Find where the given text appears and provide that cell's center as (X, Y) coordinate. 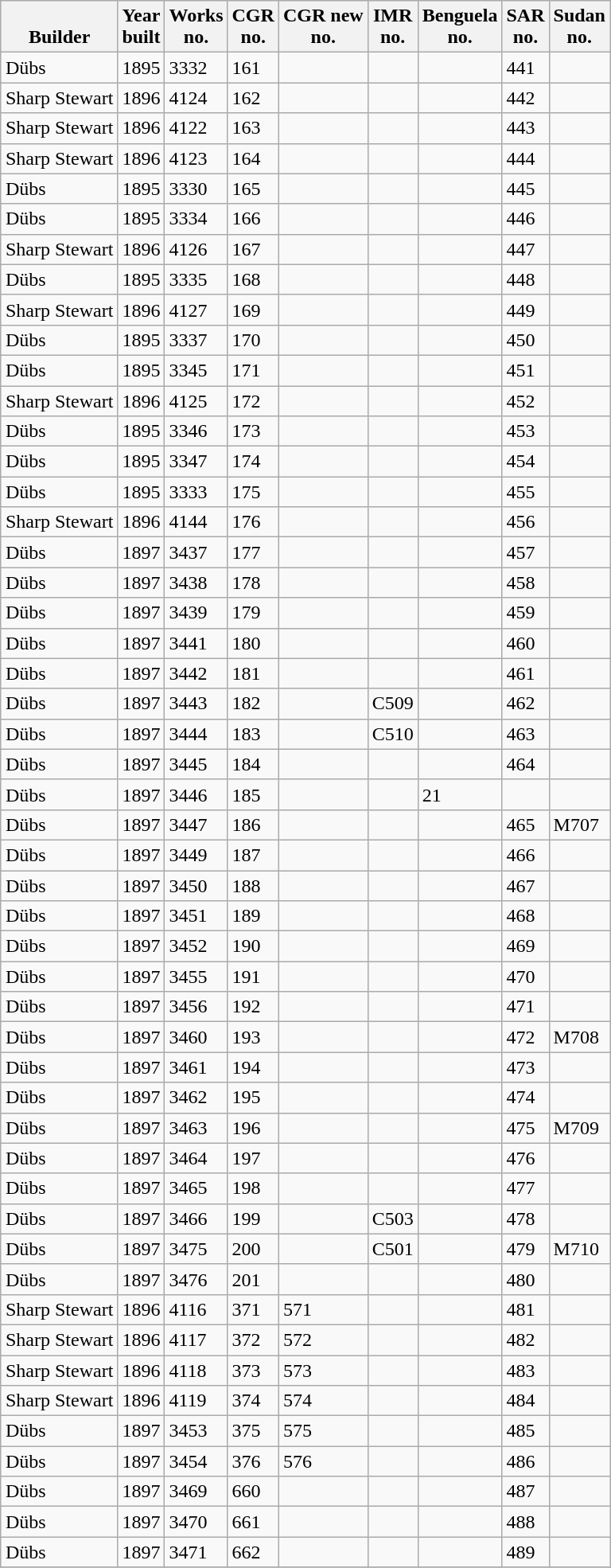
C510 (393, 734)
187 (253, 855)
4123 (196, 158)
3461 (196, 1067)
195 (253, 1098)
485 (525, 1431)
193 (253, 1037)
463 (525, 734)
458 (525, 583)
161 (253, 68)
3450 (196, 886)
3453 (196, 1431)
447 (525, 249)
3463 (196, 1128)
460 (525, 643)
M708 (579, 1037)
3451 (196, 916)
190 (253, 946)
C501 (393, 1249)
198 (253, 1188)
4124 (196, 98)
4144 (196, 522)
3454 (196, 1461)
200 (253, 1249)
3333 (196, 492)
451 (525, 370)
IMRno. (393, 27)
443 (525, 128)
455 (525, 492)
375 (253, 1431)
3345 (196, 370)
186 (253, 825)
Benguelano. (460, 27)
Sudanno. (579, 27)
572 (323, 1340)
163 (253, 128)
3439 (196, 613)
176 (253, 522)
162 (253, 98)
442 (525, 98)
478 (525, 1219)
479 (525, 1249)
Builder (59, 27)
450 (525, 340)
372 (253, 1340)
189 (253, 916)
481 (525, 1309)
3452 (196, 946)
174 (253, 462)
179 (253, 613)
486 (525, 1461)
3446 (196, 794)
449 (525, 310)
164 (253, 158)
CGRno. (253, 27)
3465 (196, 1188)
185 (253, 794)
192 (253, 1007)
C509 (393, 704)
3471 (196, 1552)
3444 (196, 734)
441 (525, 68)
3464 (196, 1158)
165 (253, 189)
180 (253, 643)
173 (253, 431)
3449 (196, 855)
3475 (196, 1249)
467 (525, 886)
197 (253, 1158)
167 (253, 249)
M710 (579, 1249)
660 (253, 1492)
Yearbuilt (142, 27)
662 (253, 1552)
464 (525, 764)
3437 (196, 552)
4117 (196, 1340)
3455 (196, 977)
3469 (196, 1492)
188 (253, 886)
3443 (196, 704)
171 (253, 370)
175 (253, 492)
194 (253, 1067)
3456 (196, 1007)
184 (253, 764)
4127 (196, 310)
3470 (196, 1522)
574 (323, 1401)
M709 (579, 1128)
466 (525, 855)
484 (525, 1401)
446 (525, 219)
3445 (196, 764)
169 (253, 310)
196 (253, 1128)
454 (525, 462)
571 (323, 1309)
199 (253, 1219)
376 (253, 1461)
191 (253, 977)
475 (525, 1128)
4119 (196, 1401)
469 (525, 946)
3334 (196, 219)
488 (525, 1522)
471 (525, 1007)
CGR newno. (323, 27)
3347 (196, 462)
489 (525, 1552)
3466 (196, 1219)
456 (525, 522)
3462 (196, 1098)
201 (253, 1279)
Worksno. (196, 27)
3346 (196, 431)
3330 (196, 189)
452 (525, 400)
576 (323, 1461)
3438 (196, 583)
4122 (196, 128)
480 (525, 1279)
465 (525, 825)
3447 (196, 825)
181 (253, 673)
661 (253, 1522)
4125 (196, 400)
168 (253, 279)
374 (253, 1401)
3335 (196, 279)
472 (525, 1037)
470 (525, 977)
573 (323, 1370)
468 (525, 916)
3332 (196, 68)
3441 (196, 643)
448 (525, 279)
SARno. (525, 27)
457 (525, 552)
371 (253, 1309)
575 (323, 1431)
4116 (196, 1309)
487 (525, 1492)
170 (253, 340)
183 (253, 734)
476 (525, 1158)
473 (525, 1067)
477 (525, 1188)
3442 (196, 673)
M707 (579, 825)
3337 (196, 340)
474 (525, 1098)
373 (253, 1370)
3460 (196, 1037)
C503 (393, 1219)
177 (253, 552)
483 (525, 1370)
453 (525, 431)
172 (253, 400)
178 (253, 583)
21 (460, 794)
166 (253, 219)
462 (525, 704)
482 (525, 1340)
461 (525, 673)
459 (525, 613)
445 (525, 189)
3476 (196, 1279)
4126 (196, 249)
4118 (196, 1370)
444 (525, 158)
182 (253, 704)
